Return [X, Y] of the center of cell containing provided text 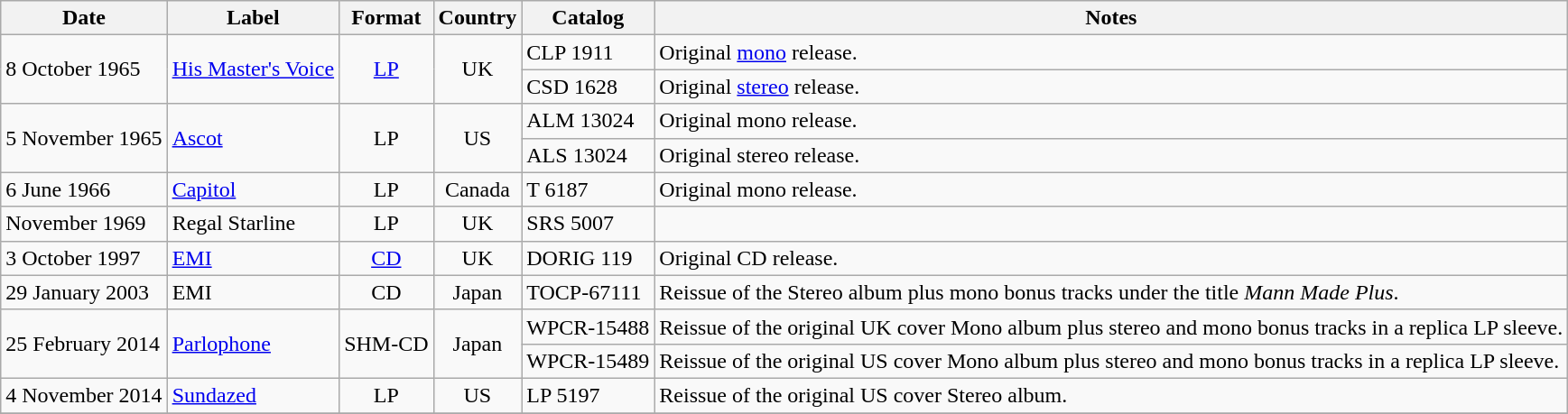
Regal Starline [253, 224]
5 November 1965 [84, 138]
ALM 13024 [589, 121]
3 October 1997 [84, 258]
ALS 13024 [589, 155]
His Master's Voice [253, 69]
DORIG 119 [589, 258]
Country [478, 18]
Notes [1111, 18]
25 February 2014 [84, 344]
Ascot [253, 138]
4 November 2014 [84, 395]
WPCR-15489 [589, 361]
Canada [478, 189]
November 1969 [84, 224]
Reissue of the original US cover Mono album plus stereo and mono bonus tracks in a replica LP sleeve. [1111, 361]
Parlophone [253, 344]
Label [253, 18]
CLP 1911 [589, 52]
Date [84, 18]
WPCR-15488 [589, 327]
Reissue of the original US cover Stereo album. [1111, 395]
TOCP-67111 [589, 292]
29 January 2003 [84, 292]
Format [386, 18]
SRS 5007 [589, 224]
Reissue of the Stereo album plus mono bonus tracks under the title Mann Made Plus. [1111, 292]
Original CD release. [1111, 258]
CSD 1628 [589, 87]
LP 5197 [589, 395]
6 June 1966 [84, 189]
Reissue of the original UK cover Mono album plus stereo and mono bonus tracks in a replica LP sleeve. [1111, 327]
8 October 1965 [84, 69]
Sundazed [253, 395]
T 6187 [589, 189]
Capitol [253, 189]
SHM-CD [386, 344]
Catalog [589, 18]
